Output the [x, y] coordinate of the center of the cell containing the given text.  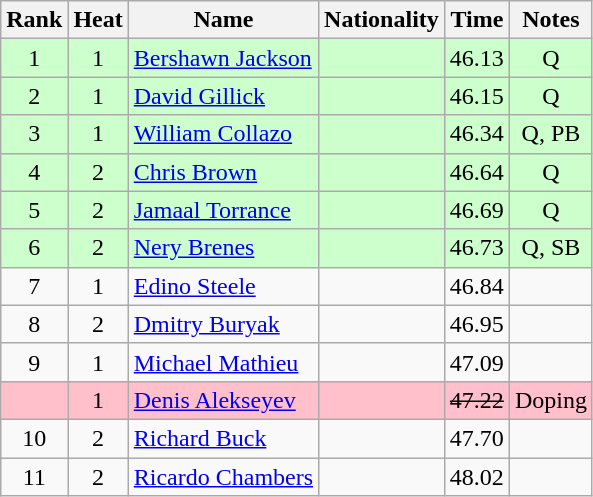
46.95 [476, 324]
46.64 [476, 172]
Time [476, 20]
Ricardo Chambers [223, 477]
9 [34, 362]
Nery Brenes [223, 248]
46.73 [476, 248]
7 [34, 286]
Nationality [382, 20]
47.22 [476, 400]
Doping [550, 400]
6 [34, 248]
11 [34, 477]
47.70 [476, 438]
Richard Buck [223, 438]
46.34 [476, 134]
46.13 [476, 58]
4 [34, 172]
46.69 [476, 210]
8 [34, 324]
Notes [550, 20]
David Gillick [223, 96]
Q, PB [550, 134]
William Collazo [223, 134]
46.84 [476, 286]
Chris Brown [223, 172]
10 [34, 438]
46.15 [476, 96]
Heat [98, 20]
Edino Steele [223, 286]
5 [34, 210]
3 [34, 134]
Q, SB [550, 248]
Rank [34, 20]
48.02 [476, 477]
47.09 [476, 362]
Dmitry Buryak [223, 324]
Denis Alekseyev [223, 400]
Bershawn Jackson [223, 58]
Michael Mathieu [223, 362]
Jamaal Torrance [223, 210]
Name [223, 20]
